Scan for the cell matching the given text and deliver its (x, y) coordinate at center. 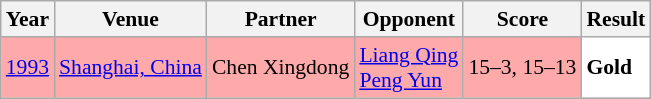
Result (616, 19)
Gold (616, 68)
15–3, 15–13 (522, 68)
Venue (130, 19)
Partner (280, 19)
Chen Xingdong (280, 68)
1993 (28, 68)
Opponent (408, 19)
Score (522, 19)
Liang Qing Peng Yun (408, 68)
Shanghai, China (130, 68)
Year (28, 19)
